Output the (x, y) coordinate of the center of the cell containing the given text.  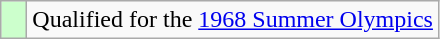
Qualified for the 1968 Summer Olympics (233, 20)
